Search for the cell housing the specified text and yield its (x, y) center coordinate. 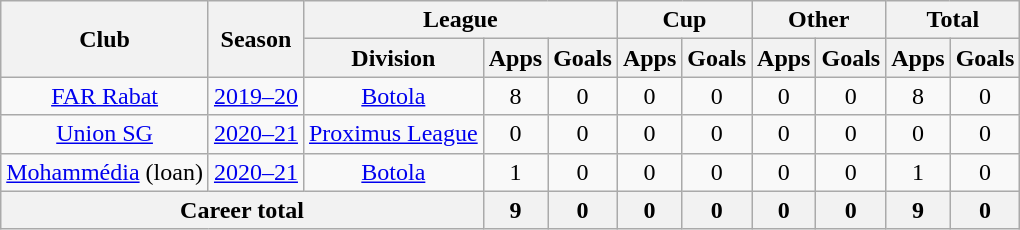
Division (393, 58)
Union SG (105, 134)
Club (105, 39)
Other (819, 20)
2019–20 (256, 96)
Career total (242, 210)
Mohammédia (loan) (105, 172)
Proximus League (393, 134)
Season (256, 39)
League (460, 20)
FAR Rabat (105, 96)
Total (953, 20)
Cup (684, 20)
